From the cell containing the given text, extract its center point as [X, Y] coordinate. 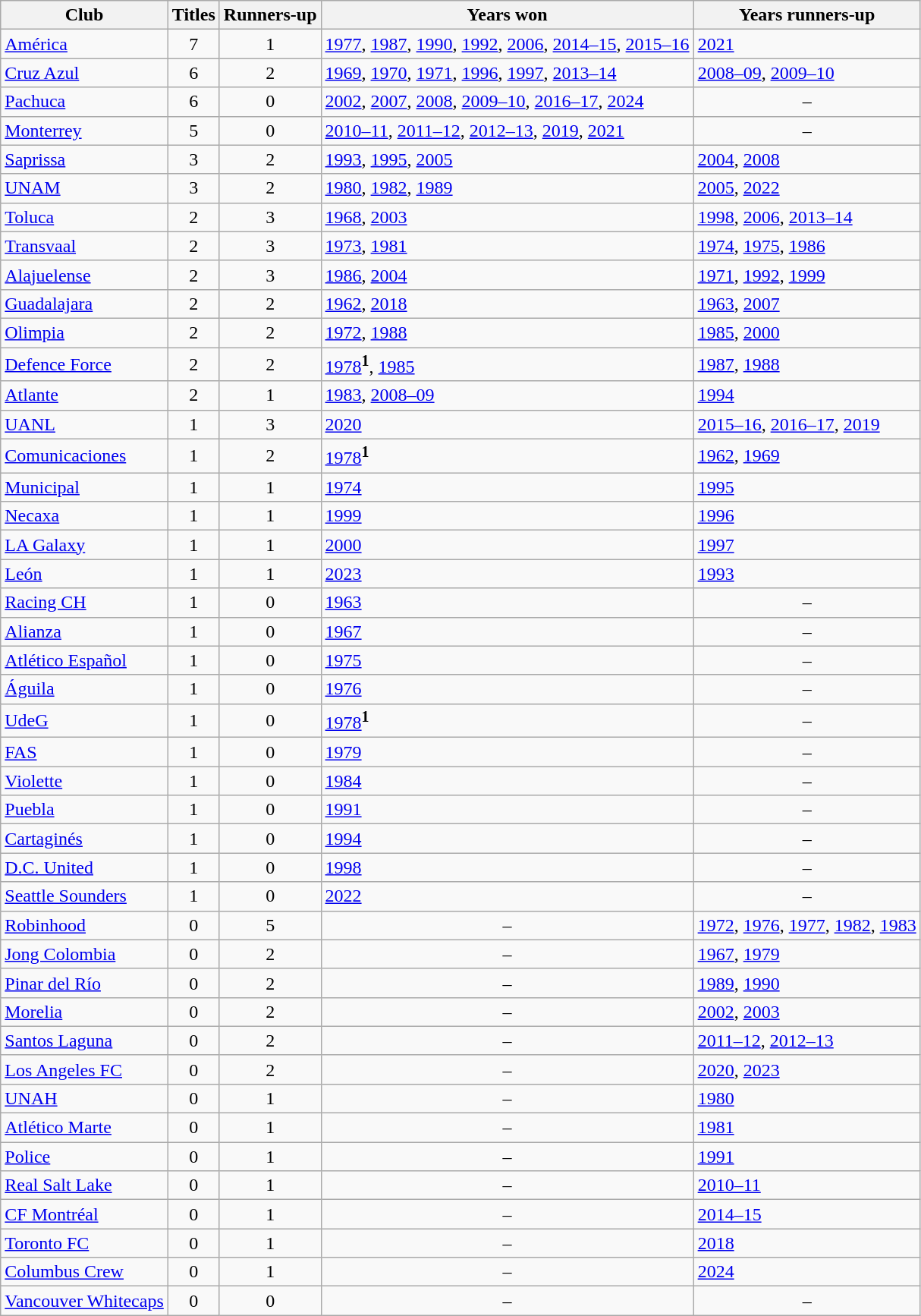
1973, 1981 [507, 246]
UdeG [85, 721]
2018 [807, 1243]
León [85, 574]
Real Salt Lake [85, 1185]
Toluca [85, 217]
Police [85, 1157]
2015–16, 2016–17, 2019 [807, 424]
2014–15 [807, 1214]
2011–12, 2012–13 [807, 1041]
2022 [507, 896]
1969, 1970, 1971, 1996, 1997, 2013–14 [507, 73]
Águila [85, 689]
1962, 1969 [807, 455]
19781, 1985 [507, 364]
Toronto FC [85, 1243]
Alajuelense [85, 275]
Los Angeles FC [85, 1069]
Vancouver Whitecaps [85, 1301]
2002, 2007, 2008, 2009–10, 2016–17, 2024 [507, 102]
Defence Force [85, 364]
2000 [507, 545]
7 [193, 44]
1971, 1992, 1999 [807, 275]
Santos Laguna [85, 1041]
Monterrey [85, 131]
1967 [507, 631]
Racing CH [85, 603]
1981 [807, 1128]
LA Galaxy [85, 545]
1980 [807, 1099]
Puebla [85, 810]
Cartaginés [85, 839]
1998, 2006, 2013–14 [807, 217]
1968, 2003 [507, 217]
Olimpia [85, 332]
1972, 1976, 1977, 1982, 1983 [807, 925]
América [85, 44]
1989, 1990 [807, 983]
2008–09, 2009–10 [807, 73]
Years won [507, 15]
Atlante [85, 395]
CF Montréal [85, 1214]
Seattle Sounders [85, 896]
1996 [807, 516]
1967, 1979 [807, 954]
2020, 2023 [807, 1069]
FAS [85, 752]
2024 [807, 1272]
1993, 1995, 2005 [507, 159]
1984 [507, 781]
UNAH [85, 1099]
Atlético Español [85, 660]
Morelia [85, 1012]
Alianza [85, 631]
2010–11 [807, 1185]
Pinar del Río [85, 983]
Atlético Marte [85, 1128]
Comunicaciones [85, 455]
Transvaal [85, 246]
Violette [85, 781]
1962, 2018 [507, 304]
1983, 2008–09 [507, 395]
Municipal [85, 487]
1993 [807, 574]
1995 [807, 487]
Years runners-up [807, 15]
2002, 2003 [807, 1012]
1963, 2007 [807, 304]
1998 [507, 867]
2020 [507, 424]
Jong Colombia [85, 954]
1972, 1988 [507, 332]
2023 [507, 574]
UNAM [85, 188]
Columbus Crew [85, 1272]
1977, 1987, 1990, 1992, 2006, 2014–15, 2015–16 [507, 44]
1980, 1982, 1989 [507, 188]
1979 [507, 752]
1974 [507, 487]
1999 [507, 516]
2010–11, 2011–12, 2012–13, 2019, 2021 [507, 131]
1985, 2000 [807, 332]
1963 [507, 603]
Necaxa [85, 516]
Saprissa [85, 159]
Cruz Azul [85, 73]
2005, 2022 [807, 188]
Titles [193, 15]
2004, 2008 [807, 159]
Robinhood [85, 925]
Guadalajara [85, 304]
Club [85, 15]
1986, 2004 [507, 275]
1974, 1975, 1986 [807, 246]
2021 [807, 44]
1997 [807, 545]
UANL [85, 424]
1987, 1988 [807, 364]
1976 [507, 689]
Runners-up [270, 15]
D.C. United [85, 867]
Pachuca [85, 102]
1975 [507, 660]
